Output the [X, Y] coordinate of the center of the cell containing the given text.  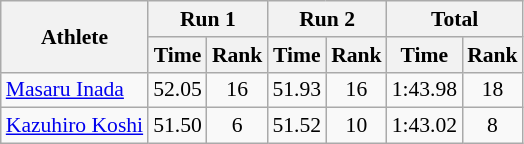
1:43.98 [424, 90]
18 [492, 90]
1:43.02 [424, 126]
Run 1 [208, 19]
51.93 [296, 90]
Run 2 [326, 19]
Kazuhiro Koshi [74, 126]
Total [455, 19]
51.52 [296, 126]
10 [356, 126]
Masaru Inada [74, 90]
52.05 [178, 90]
51.50 [178, 126]
8 [492, 126]
Athlete [74, 36]
6 [238, 126]
